Return the [x, y] coordinate for the center point of the cell that contains the specified text.  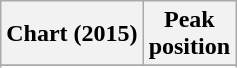
Chart (2015) [72, 34]
Peak position [189, 34]
